From the cell containing the given text, extract its center point as [x, y] coordinate. 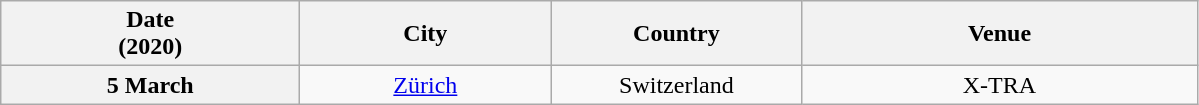
Date(2020) [150, 34]
5 March [150, 85]
City [426, 34]
Zürich [426, 85]
Venue [1000, 34]
Country [676, 34]
X-TRA [1000, 85]
Switzerland [676, 85]
